Locate the cell with the specified text and output its [X, Y] center coordinate. 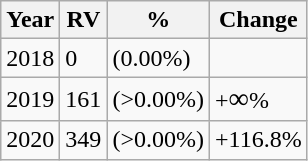
2020 [30, 140]
Change [258, 20]
349 [84, 140]
RV [84, 20]
+∞% [258, 99]
161 [84, 99]
% [158, 20]
Year [30, 20]
2019 [30, 99]
(0.00%) [158, 58]
0 [84, 58]
+116.8% [258, 140]
2018 [30, 58]
